From the cell containing the given text, extract its center point as [X, Y] coordinate. 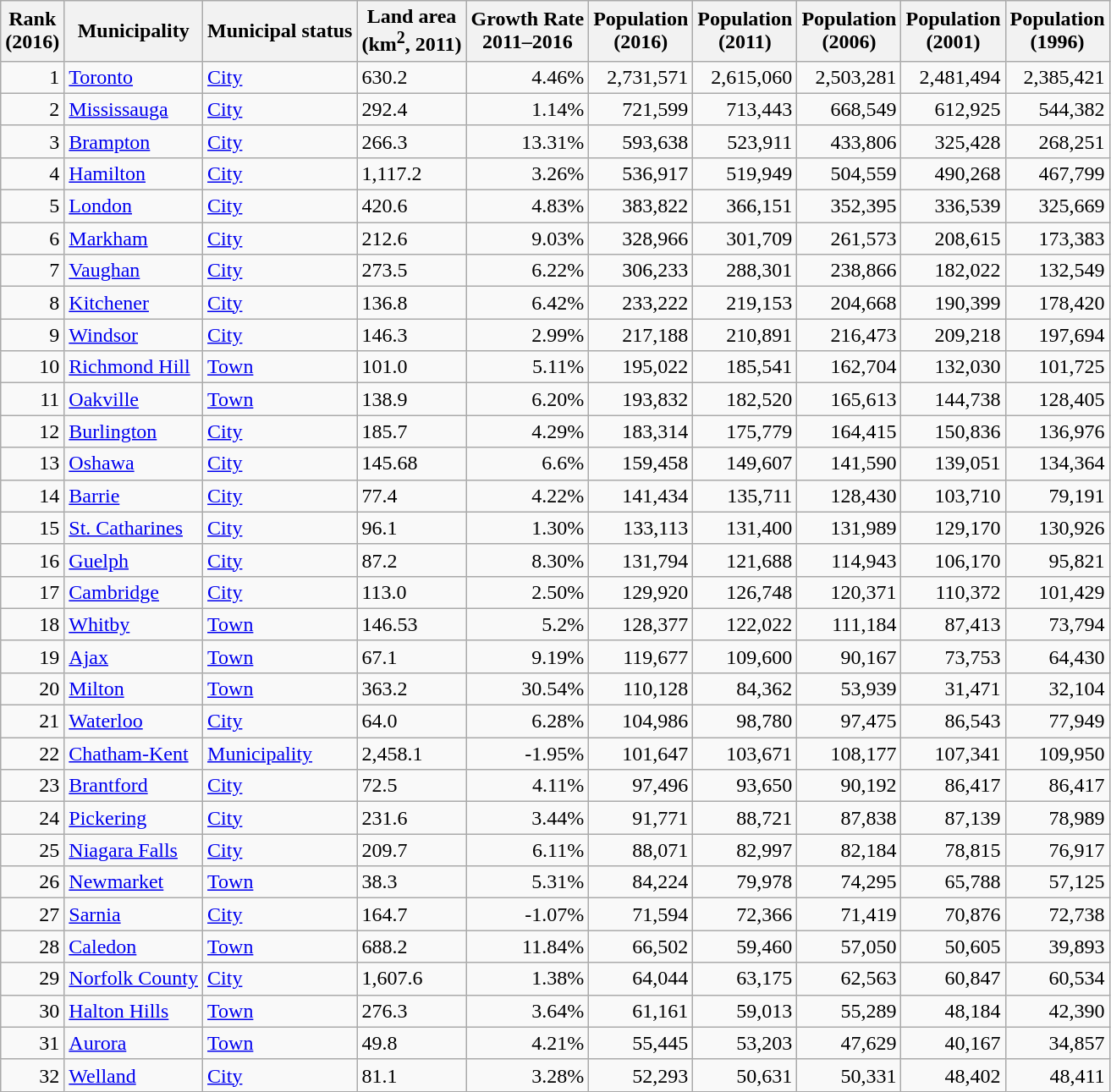
129,920 [641, 592]
Brantford [134, 786]
325,669 [1058, 206]
95,821 [1058, 560]
164.7 [411, 914]
119,677 [641, 656]
4.22% [528, 496]
Toronto [134, 77]
Pickering [134, 818]
1.30% [528, 528]
133,113 [641, 528]
182,520 [745, 399]
164,415 [850, 431]
79,978 [745, 882]
Population(2011) [745, 31]
8.30% [528, 560]
-1.95% [528, 754]
11 [32, 399]
5.11% [528, 367]
64,430 [1058, 656]
162,704 [850, 367]
195,022 [641, 367]
93,650 [745, 786]
76,917 [1058, 850]
301,709 [745, 239]
110,372 [953, 592]
Guelph [134, 560]
121,688 [745, 560]
2,385,421 [1058, 77]
2.50% [528, 592]
6.11% [528, 850]
108,177 [850, 754]
612,925 [953, 109]
120,371 [850, 592]
77.4 [411, 496]
141,590 [850, 464]
138.9 [411, 399]
73,794 [1058, 624]
292.4 [411, 109]
13 [32, 464]
3.44% [528, 818]
50,605 [953, 947]
Aurora [134, 1043]
87,838 [850, 818]
6.20% [528, 399]
30 [32, 1011]
146.53 [411, 624]
Whitby [134, 624]
72,738 [1058, 914]
79,191 [1058, 496]
5.2% [528, 624]
Vaughan [134, 271]
5 [32, 206]
91,771 [641, 818]
4 [32, 173]
67.1 [411, 656]
87,139 [953, 818]
209,218 [953, 335]
59,460 [745, 947]
47,629 [850, 1043]
10 [32, 367]
78,989 [1058, 818]
219,153 [745, 303]
Burlington [134, 431]
Brampton [134, 141]
60,534 [1058, 979]
185.7 [411, 431]
2,615,060 [745, 77]
2.99% [528, 335]
1.14% [528, 109]
78,815 [953, 850]
106,170 [953, 560]
352,395 [850, 206]
Ajax [134, 656]
209.7 [411, 850]
363.2 [411, 689]
61,161 [641, 1011]
Population(2001) [953, 31]
88,721 [745, 818]
29 [32, 979]
2 [32, 109]
59,013 [745, 1011]
72,366 [745, 914]
96.1 [411, 528]
139,051 [953, 464]
53,203 [745, 1043]
536,917 [641, 173]
325,428 [953, 141]
Oshawa [134, 464]
128,405 [1058, 399]
101,429 [1058, 592]
216,473 [850, 335]
210,891 [745, 335]
2,458.1 [411, 754]
4.21% [528, 1043]
57,125 [1058, 882]
231.6 [411, 818]
77,949 [1058, 722]
173,383 [1058, 239]
Richmond Hill [134, 367]
193,832 [641, 399]
366,151 [745, 206]
Rank(2016) [32, 31]
31,471 [953, 689]
Population(2006) [850, 31]
Mississauga [134, 109]
28 [32, 947]
688.2 [411, 947]
146.3 [411, 335]
6 [32, 239]
110,128 [641, 689]
149,607 [745, 464]
Kitchener [134, 303]
523,911 [745, 141]
2,503,281 [850, 77]
50,331 [850, 1075]
Norfolk County [134, 979]
6.28% [528, 722]
62,563 [850, 979]
14 [32, 496]
630.2 [411, 77]
11.84% [528, 947]
26 [32, 882]
6.22% [528, 271]
9.03% [528, 239]
128,430 [850, 496]
101,725 [1058, 367]
131,794 [641, 560]
3.26% [528, 173]
Population(1996) [1058, 31]
Milton [134, 689]
63,175 [745, 979]
87.2 [411, 560]
4.11% [528, 786]
34,857 [1058, 1043]
103,710 [953, 496]
90,192 [850, 786]
Markham [134, 239]
22 [32, 754]
433,806 [850, 141]
1 [32, 77]
65,788 [953, 882]
32,104 [1058, 689]
Oakville [134, 399]
21 [32, 722]
49.8 [411, 1043]
19 [32, 656]
111,184 [850, 624]
129,170 [953, 528]
82,997 [745, 850]
66,502 [641, 947]
114,943 [850, 560]
288,301 [745, 271]
20 [32, 689]
Niagara Falls [134, 850]
208,615 [953, 239]
145.68 [411, 464]
82,184 [850, 850]
276.3 [411, 1011]
132,549 [1058, 271]
40,167 [953, 1043]
217,188 [641, 335]
71,594 [641, 914]
135,711 [745, 496]
Municipal status [280, 31]
55,289 [850, 1011]
131,400 [745, 528]
3 [32, 141]
668,549 [850, 109]
1,607.6 [411, 979]
7 [32, 271]
109,950 [1058, 754]
126,748 [745, 592]
31 [32, 1043]
5.31% [528, 882]
32 [32, 1075]
24 [32, 818]
197,694 [1058, 335]
71,419 [850, 914]
42,390 [1058, 1011]
141,434 [641, 496]
17 [32, 592]
467,799 [1058, 173]
39,893 [1058, 947]
55,445 [641, 1043]
175,779 [745, 431]
504,559 [850, 173]
273.5 [411, 271]
490,268 [953, 173]
544,382 [1058, 109]
30.54% [528, 689]
204,668 [850, 303]
16 [32, 560]
721,599 [641, 109]
2,481,494 [953, 77]
519,949 [745, 173]
593,638 [641, 141]
130,926 [1058, 528]
266.3 [411, 141]
144,738 [953, 399]
183,314 [641, 431]
185,541 [745, 367]
48,184 [953, 1011]
383,822 [641, 206]
1,117.2 [411, 173]
18 [32, 624]
212.6 [411, 239]
Windsor [134, 335]
57,050 [850, 947]
64.0 [411, 722]
1.38% [528, 979]
113.0 [411, 592]
261,573 [850, 239]
103,671 [745, 754]
84,362 [745, 689]
98,780 [745, 722]
86,543 [953, 722]
2,731,571 [641, 77]
88,071 [641, 850]
Cambridge [134, 592]
97,475 [850, 722]
3.64% [528, 1011]
4.29% [528, 431]
713,443 [745, 109]
84,224 [641, 882]
London [134, 206]
38.3 [411, 882]
Growth Rate2011–2016 [528, 31]
Population(2016) [641, 31]
122,022 [745, 624]
Newmarket [134, 882]
268,251 [1058, 141]
159,458 [641, 464]
87,413 [953, 624]
St. Catharines [134, 528]
136,976 [1058, 431]
6.6% [528, 464]
178,420 [1058, 303]
Welland [134, 1075]
109,600 [745, 656]
-1.07% [528, 914]
27 [32, 914]
60,847 [953, 979]
Caledon [134, 947]
50,631 [745, 1075]
420.6 [411, 206]
8 [32, 303]
134,364 [1058, 464]
52,293 [641, 1075]
132,030 [953, 367]
48,411 [1058, 1075]
Hamilton [134, 173]
128,377 [641, 624]
4.83% [528, 206]
13.31% [528, 141]
131,989 [850, 528]
90,167 [850, 656]
3.28% [528, 1075]
15 [32, 528]
Chatham-Kent [134, 754]
336,539 [953, 206]
64,044 [641, 979]
Land area(km2, 2011) [411, 31]
238,866 [850, 271]
70,876 [953, 914]
23 [32, 786]
190,399 [953, 303]
165,613 [850, 399]
6.42% [528, 303]
74,295 [850, 882]
233,222 [641, 303]
328,966 [641, 239]
25 [32, 850]
150,836 [953, 431]
53,939 [850, 689]
306,233 [641, 271]
182,022 [953, 271]
48,402 [953, 1075]
Waterloo [134, 722]
Sarnia [134, 914]
104,986 [641, 722]
12 [32, 431]
Halton Hills [134, 1011]
107,341 [953, 754]
101.0 [411, 367]
81.1 [411, 1075]
Barrie [134, 496]
97,496 [641, 786]
136.8 [411, 303]
101,647 [641, 754]
73,753 [953, 656]
72.5 [411, 786]
4.46% [528, 77]
9.19% [528, 656]
9 [32, 335]
